Search for the cell housing the specified text and yield its (x, y) center coordinate. 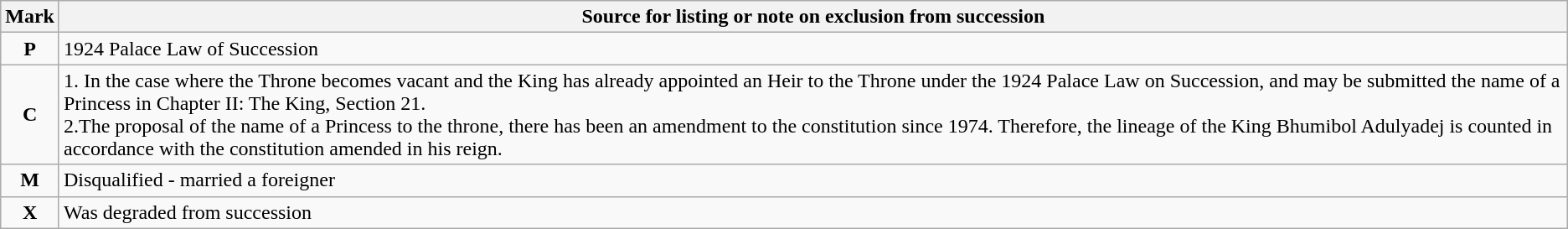
Source for listing or note on exclusion from succession (812, 17)
M (30, 180)
1924 Palace Law of Succession (812, 49)
P (30, 49)
X (30, 212)
C (30, 114)
Mark (30, 17)
Disqualified - married a foreigner (812, 180)
Was degraded from succession (812, 212)
